Output the [X, Y] coordinate of the center of the cell containing the given text.  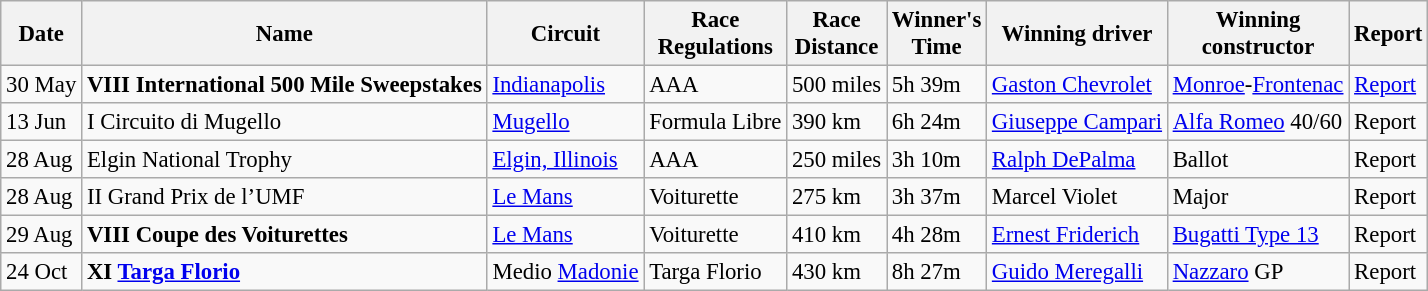
Alfa Romeo 40/60 [1258, 122]
Monroe-Frontenac [1258, 85]
Winning driver [1078, 34]
Indianapolis [566, 85]
Winner'sTime [936, 34]
Gaston Chevrolet [1078, 85]
3h 37m [936, 197]
Marcel Violet [1078, 197]
RaceDistance [837, 34]
Winningconstructor [1258, 34]
Major [1258, 197]
500 miles [837, 85]
Giuseppe Campari [1078, 122]
Ballot [1258, 160]
275 km [837, 197]
VIII International 500 Mile Sweepstakes [284, 85]
Elgin National Trophy [284, 160]
Name [284, 34]
390 km [837, 122]
3h 10m [936, 160]
Mugello [566, 122]
Ralph DePalma [1078, 160]
Ernest Friderich [1078, 235]
13 Jun [42, 122]
5h 39m [936, 85]
VIII Coupe des Voiturettes [284, 235]
4h 28m [936, 235]
Formula Libre [716, 122]
Elgin, Illinois [566, 160]
Date [42, 34]
6h 24m [936, 122]
Bugatti Type 13 [1258, 235]
II Grand Prix de l’UMF [284, 197]
I Circuito di Mugello [284, 122]
250 miles [837, 160]
Circuit [566, 34]
410 km [837, 235]
30 May [42, 85]
RaceRegulations [716, 34]
29 Aug [42, 235]
